Determine the (x, y) coordinate at the center of the cell enclosing the given text.  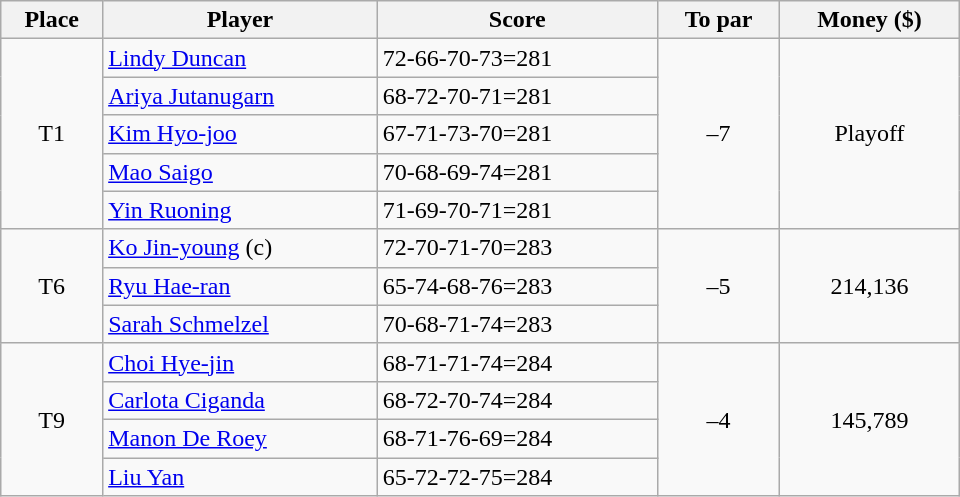
Choi Hye-jin (240, 362)
Ko Jin-young (c) (240, 248)
214,136 (870, 286)
Ryu Hae-ran (240, 286)
72-70-71-70=283 (517, 248)
Ariya Jutanugarn (240, 96)
Place (52, 20)
Liu Yan (240, 477)
Player (240, 20)
70-68-69-74=281 (517, 172)
Kim Hyo-joo (240, 134)
65-74-68-76=283 (517, 286)
68-71-71-74=284 (517, 362)
Money ($) (870, 20)
Lindy Duncan (240, 58)
72-66-70-73=281 (517, 58)
68-72-70-74=284 (517, 400)
T6 (52, 286)
65-72-72-75=284 (517, 477)
68-72-70-71=281 (517, 96)
Playoff (870, 134)
Sarah Schmelzel (240, 324)
–7 (718, 134)
71-69-70-71=281 (517, 210)
–5 (718, 286)
Mao Saigo (240, 172)
T1 (52, 134)
68-71-76-69=284 (517, 438)
Carlota Ciganda (240, 400)
145,789 (870, 419)
67-71-73-70=281 (517, 134)
To par (718, 20)
Yin Ruoning (240, 210)
–4 (718, 419)
70-68-71-74=283 (517, 324)
T9 (52, 419)
Score (517, 20)
Manon De Roey (240, 438)
